Locate the cell with the specified text and output its (x, y) center coordinate. 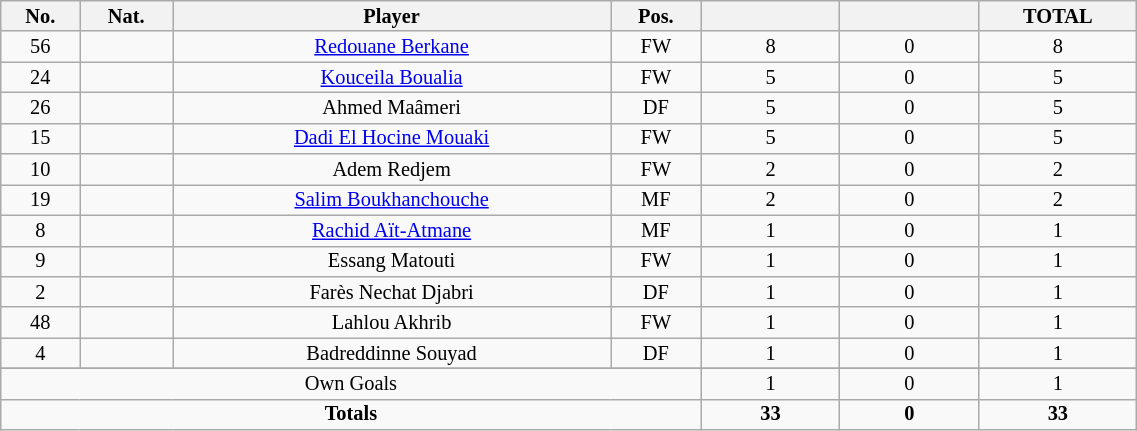
Dadi El Hocine Mouaki (392, 138)
Player (392, 16)
Farès Nechat Djabri (392, 292)
TOTAL (1058, 16)
9 (40, 262)
Essang Matouti (392, 262)
Ahmed Maâmeri (392, 108)
4 (40, 354)
Totals (351, 414)
56 (40, 46)
Redouane Berkane (392, 46)
24 (40, 78)
26 (40, 108)
Salim Boukhanchouche (392, 200)
10 (40, 170)
Lahlou Akhrib (392, 322)
Rachid Aït-Atmane (392, 230)
Adem Redjem (392, 170)
Kouceila Boualia (392, 78)
Badreddinne Souyad (392, 354)
No. (40, 16)
Own Goals (351, 384)
19 (40, 200)
Nat. (126, 16)
Pos. (656, 16)
15 (40, 138)
48 (40, 322)
